Return the (X, Y) coordinate for the center point of the cell that contains the specified text.  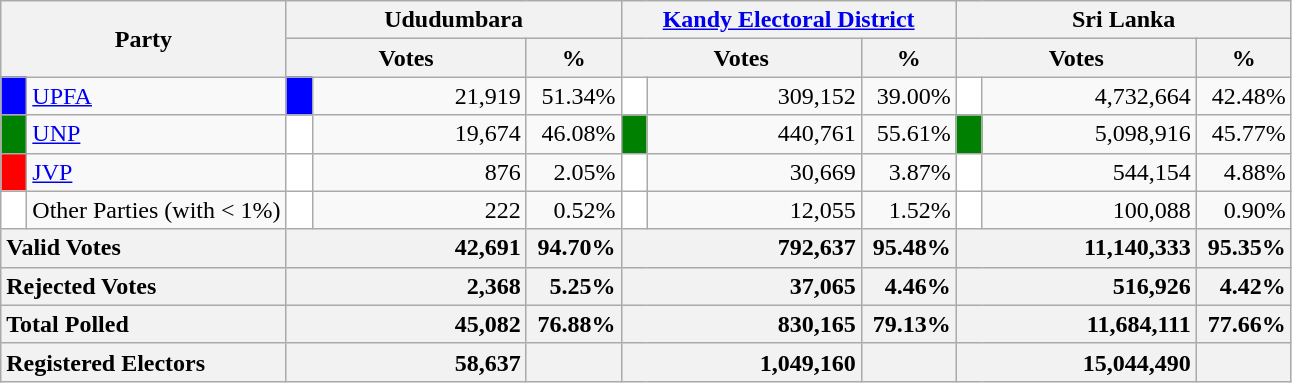
21,919 (419, 96)
309,152 (754, 96)
12,055 (754, 210)
51.34% (574, 96)
15,044,490 (1076, 362)
79.13% (908, 324)
0.90% (1244, 210)
37,065 (741, 286)
4,732,664 (1089, 96)
100,088 (1089, 210)
UNP (156, 134)
516,926 (1076, 286)
Total Polled (144, 324)
Other Parties (with < 1%) (156, 210)
11,140,333 (1076, 248)
5.25% (574, 286)
11,684,111 (1076, 324)
1,049,160 (741, 362)
Valid Votes (144, 248)
45,082 (406, 324)
792,637 (741, 248)
95.35% (1244, 248)
39.00% (908, 96)
Ududumbara (454, 20)
830,165 (741, 324)
46.08% (574, 134)
1.52% (908, 210)
30,669 (754, 172)
19,674 (419, 134)
222 (419, 210)
Kandy Electoral District (788, 20)
876 (419, 172)
UPFA (156, 96)
76.88% (574, 324)
Rejected Votes (144, 286)
2,368 (406, 286)
4.46% (908, 286)
544,154 (1089, 172)
4.88% (1244, 172)
Party (144, 39)
440,761 (754, 134)
42.48% (1244, 96)
5,098,916 (1089, 134)
0.52% (574, 210)
Sri Lanka (1124, 20)
77.66% (1244, 324)
42,691 (406, 248)
Registered Electors (144, 362)
58,637 (406, 362)
45.77% (1244, 134)
JVP (156, 172)
4.42% (1244, 286)
95.48% (908, 248)
3.87% (908, 172)
55.61% (908, 134)
94.70% (574, 248)
2.05% (574, 172)
